Scan for the cell matching the given text and deliver its (X, Y) coordinate at center. 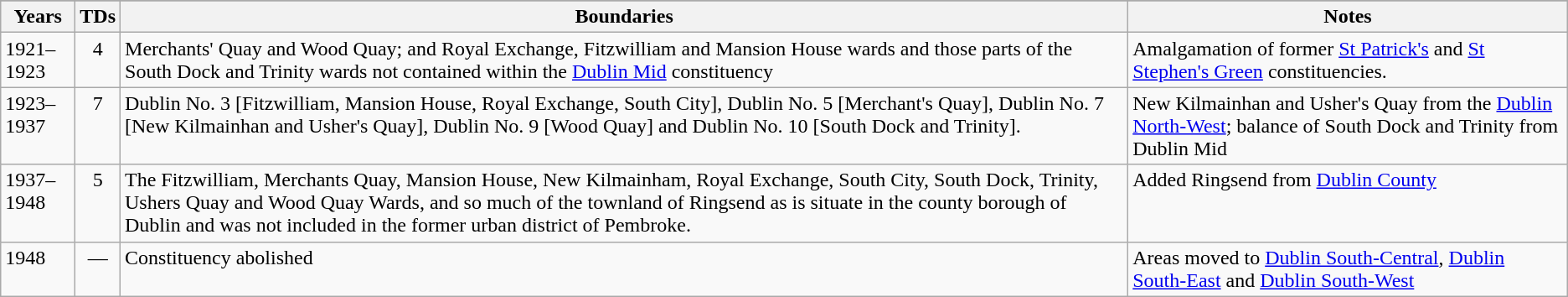
1937–1948 (39, 203)
Constituency abolished (625, 268)
Areas moved to Dublin South-Central, Dublin South-East and Dublin South-West (1349, 268)
4 (98, 60)
1923–1937 (39, 126)
1948 (39, 268)
Years (39, 17)
Notes (1349, 17)
TDs (98, 17)
Boundaries (625, 17)
Amalgamation of former St Patrick's and St Stephen's Green constituencies. (1349, 60)
New Kilmainhan and Usher's Quay from the Dublin North-West; balance of South Dock and Trinity from Dublin Mid (1349, 126)
— (98, 268)
5 (98, 203)
1921–1923 (39, 60)
Added Ringsend from Dublin County (1349, 203)
7 (98, 126)
